Search for the cell housing the specified text and yield its (x, y) center coordinate. 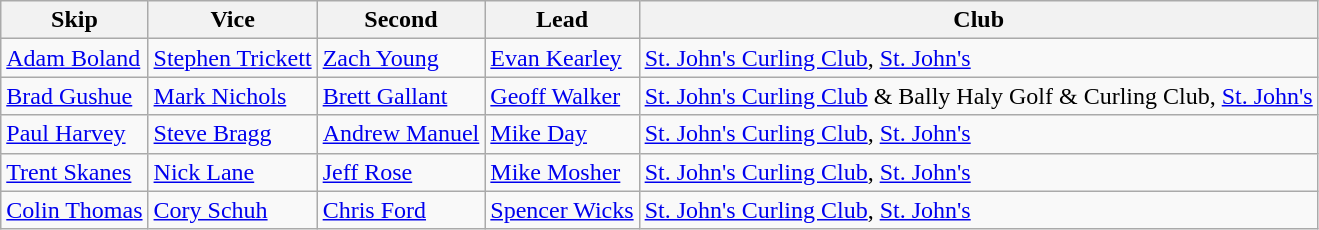
Mike Day (562, 134)
Paul Harvey (74, 134)
Brett Gallant (401, 96)
Nick Lane (232, 172)
Spencer Wicks (562, 210)
Lead (562, 20)
Jeff Rose (401, 172)
Geoff Walker (562, 96)
Trent Skanes (74, 172)
St. John's Curling Club & Bally Haly Golf & Curling Club, St. John's (978, 96)
Brad Gushue (74, 96)
Colin Thomas (74, 210)
Mike Mosher (562, 172)
Steve Bragg (232, 134)
Club (978, 20)
Adam Boland (74, 58)
Evan Kearley (562, 58)
Stephen Trickett (232, 58)
Cory Schuh (232, 210)
Vice (232, 20)
Mark Nichols (232, 96)
Chris Ford (401, 210)
Skip (74, 20)
Second (401, 20)
Zach Young (401, 58)
Andrew Manuel (401, 134)
